Return the [X, Y] coordinate for the center point of the cell that contains the specified text.  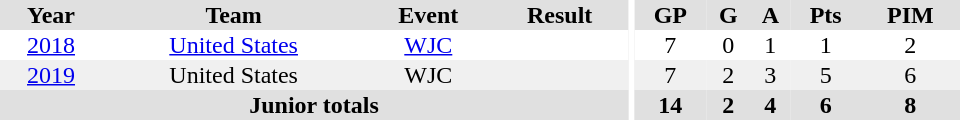
0 [728, 45]
8 [910, 105]
Team [234, 15]
PIM [910, 15]
Result [560, 15]
Pts [826, 15]
GP [670, 15]
5 [826, 75]
Year [51, 15]
2019 [51, 75]
4 [770, 105]
A [770, 15]
14 [670, 105]
2018 [51, 45]
G [728, 15]
3 [770, 75]
Junior totals [314, 105]
Event [428, 15]
